Return [x, y] of the center of cell containing provided text 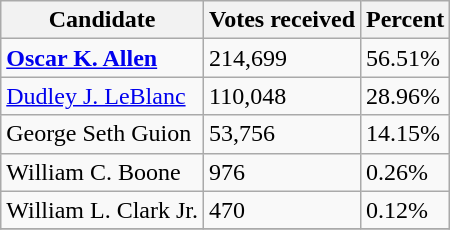
976 [282, 172]
110,048 [282, 96]
Dudley J. LeBlanc [102, 96]
William C. Boone [102, 172]
William L. Clark Jr. [102, 210]
0.26% [406, 172]
28.96% [406, 96]
Votes received [282, 20]
0.12% [406, 210]
56.51% [406, 58]
470 [282, 210]
Percent [406, 20]
214,699 [282, 58]
53,756 [282, 134]
14.15% [406, 134]
Oscar K. Allen [102, 58]
Candidate [102, 20]
George Seth Guion [102, 134]
